Detect which cell encompasses the target text, then output its (x, y) center coordinate. 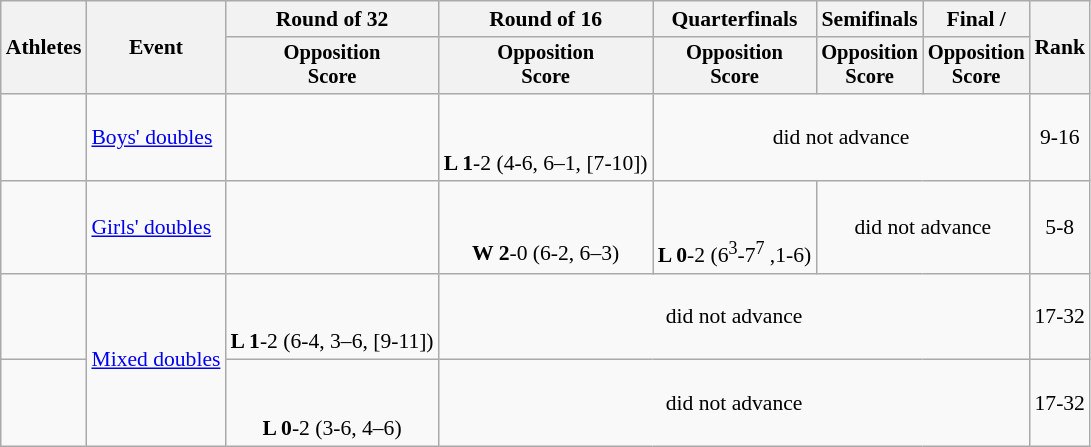
L 1-2 (6-4, 3–6, [9-11]) (332, 316)
Boys' doubles (156, 138)
5-8 (1060, 227)
Event (156, 48)
W 2-0 (6-2, 6–3) (546, 227)
L 1-2 (4-6, 6–1, [7-10]) (546, 138)
9-16 (1060, 138)
Round of 16 (546, 19)
Rank (1060, 48)
Round of 32 (332, 19)
L 0-2 (3-6, 4–6) (332, 404)
Mixed doubles (156, 360)
Quarterfinals (735, 19)
Girls' doubles (156, 227)
Athletes (44, 48)
Semifinals (870, 19)
L 0-2 (63-77 ,1-6) (735, 227)
Final / (976, 19)
